Output the [x, y] coordinate of the center of the cell containing the given text.  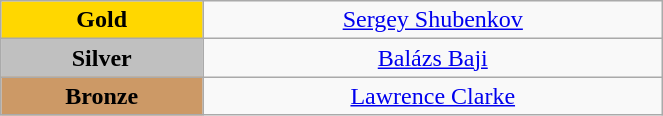
Silver [102, 58]
Sergey Shubenkov [433, 20]
Gold [102, 20]
Balázs Baji [433, 58]
Bronze [102, 96]
Lawrence Clarke [433, 96]
